Identify which cell holds the provided text, then report its [X, Y] central coordinate. 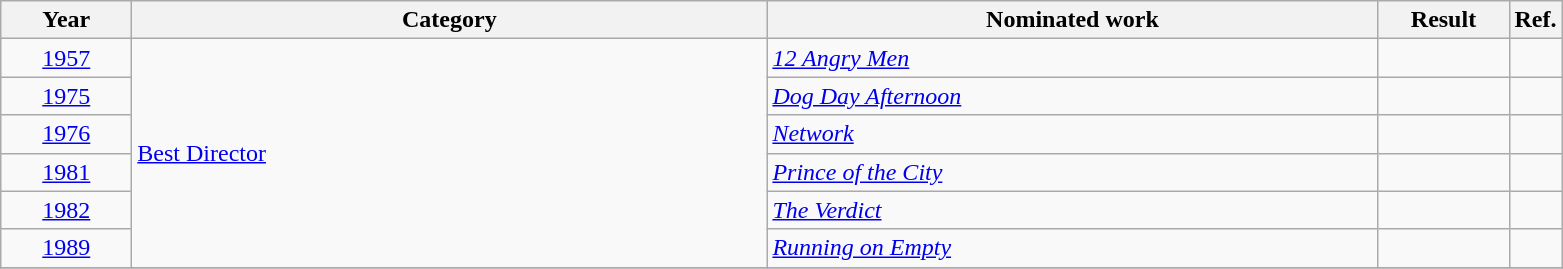
1982 [66, 210]
Year [66, 20]
1957 [66, 58]
1989 [66, 248]
Category [450, 20]
12 Angry Men [1072, 58]
1976 [66, 134]
1981 [66, 172]
Running on Empty [1072, 248]
1975 [66, 96]
Best Director [450, 153]
Prince of the City [1072, 172]
Network [1072, 134]
The Verdict [1072, 210]
Dog Day Afternoon [1072, 96]
Nominated work [1072, 20]
Ref. [1536, 20]
Result [1444, 20]
